Detect which cell encompasses the target text, then output its [x, y] center coordinate. 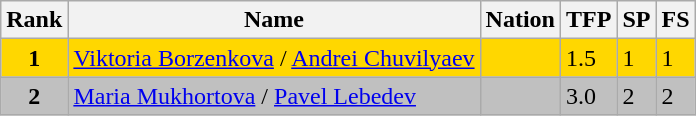
Rank [34, 20]
Viktoria Borzenkova / Andrei Chuvilyaev [274, 58]
Maria Mukhortova / Pavel Lebedev [274, 96]
1.5 [588, 58]
FS [676, 20]
SP [636, 20]
Nation [520, 20]
Name [274, 20]
TFP [588, 20]
3.0 [588, 96]
